Identify which cell holds the provided text, then report its (X, Y) central coordinate. 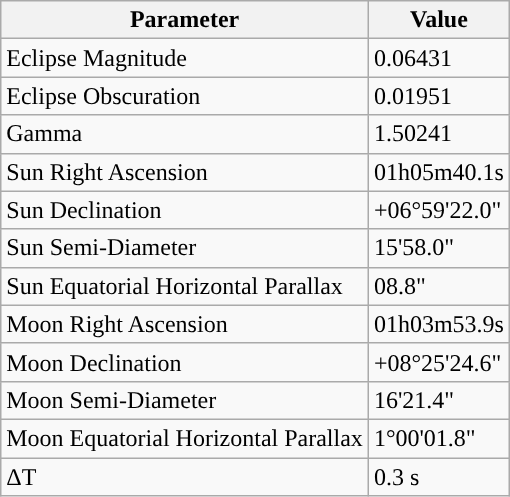
Sun Right Ascension (185, 172)
+08°25'24.6" (438, 362)
+06°59'22.0" (438, 210)
Moon Declination (185, 362)
Value (438, 20)
Moon Right Ascension (185, 324)
15'58.0" (438, 248)
Eclipse Magnitude (185, 58)
Sun Declination (185, 210)
Sun Semi-Diameter (185, 248)
16'21.4" (438, 400)
08.8" (438, 286)
1.50241 (438, 134)
Moon Equatorial Horizontal Parallax (185, 438)
0.3 s (438, 477)
1°00'01.8" (438, 438)
01h03m53.9s (438, 324)
Gamma (185, 134)
Sun Equatorial Horizontal Parallax (185, 286)
Eclipse Obscuration (185, 96)
ΔT (185, 477)
0.06431 (438, 58)
01h05m40.1s (438, 172)
Moon Semi-Diameter (185, 400)
Parameter (185, 20)
0.01951 (438, 96)
